Extract the (x, y) coordinate from the center of the cell holding the provided text.  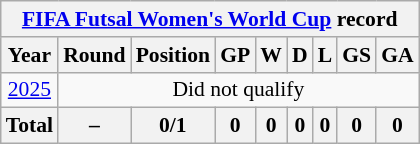
0/1 (173, 126)
– (94, 126)
Position (173, 55)
Did not qualify (238, 90)
Year (30, 55)
GS (356, 55)
W (271, 55)
GP (235, 55)
GA (398, 55)
Total (30, 126)
Round (94, 55)
FIFA Futsal Women's World Cup record (210, 19)
2025 (30, 90)
D (300, 55)
L (326, 55)
